Provide the (X, Y) coordinate of the cell's center where the given text is located.  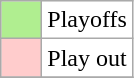
Play out (88, 58)
Playoffs (88, 20)
